Return [x, y] of the center of cell containing provided text 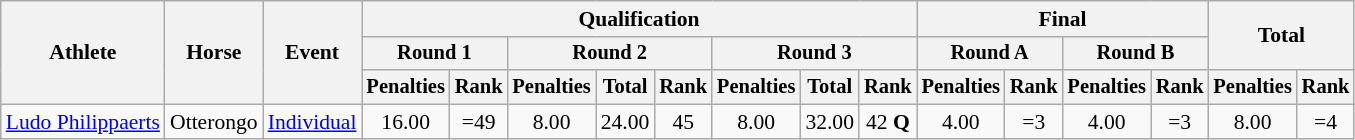
32.00 [830, 122]
Athlete [83, 52]
Qualification [640, 19]
Ludo Philippaerts [83, 122]
Final [1063, 19]
Round 3 [814, 54]
Round A [990, 54]
Horse [214, 52]
=49 [479, 122]
Round 1 [435, 54]
24.00 [626, 122]
Event [312, 52]
Round B [1136, 54]
Individual [312, 122]
16.00 [406, 122]
Otterongo [214, 122]
Round 2 [610, 54]
42 Q [888, 122]
45 [683, 122]
=4 [1326, 122]
